From the cell containing the given text, extract its center point as [X, Y] coordinate. 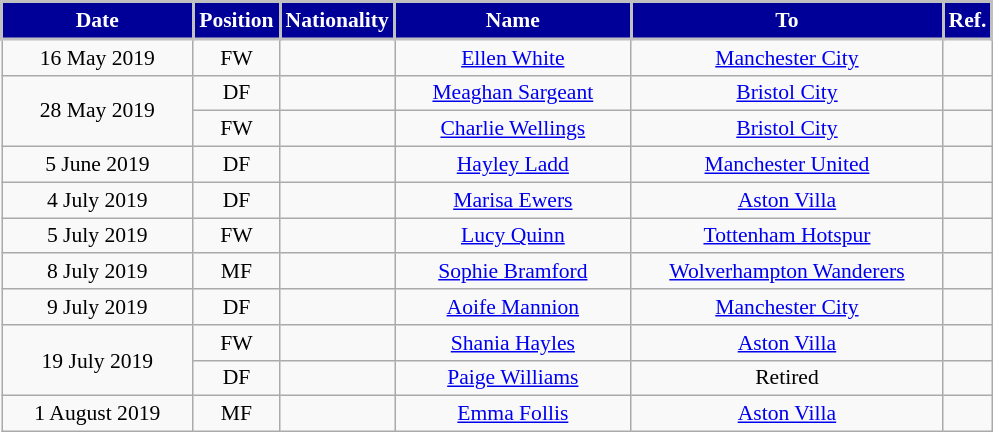
Emma Follis [514, 414]
Ref. [968, 20]
Paige Williams [514, 378]
Charlie Wellings [514, 129]
Tottenham Hotspur [787, 236]
Aoife Mannion [514, 307]
Date [98, 20]
To [787, 20]
Manchester United [787, 165]
4 July 2019 [98, 200]
5 June 2019 [98, 165]
Lucy Quinn [514, 236]
Meaghan Sargeant [514, 93]
Position [236, 20]
16 May 2019 [98, 57]
Marisa Ewers [514, 200]
Sophie Bramford [514, 272]
5 July 2019 [98, 236]
1 August 2019 [98, 414]
Ellen White [514, 57]
Retired [787, 378]
8 July 2019 [98, 272]
9 July 2019 [98, 307]
28 May 2019 [98, 110]
Hayley Ladd [514, 165]
Wolverhampton Wanderers [787, 272]
19 July 2019 [98, 360]
Shania Hayles [514, 343]
Nationality [338, 20]
Name [514, 20]
